Scan for the cell matching the given text and deliver its (X, Y) coordinate at center. 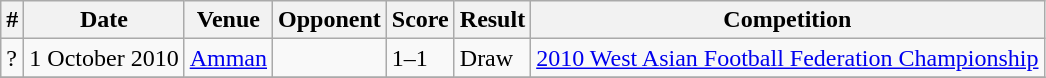
Venue (228, 20)
# (12, 20)
Opponent (330, 20)
? (12, 58)
1–1 (420, 58)
Date (104, 20)
Amman (228, 58)
1 October 2010 (104, 58)
Result (492, 20)
Score (420, 20)
2010 West Asian Football Federation Championship (788, 58)
Draw (492, 58)
Competition (788, 20)
